Find where the given text appears and provide that cell's center as [X, Y] coordinate. 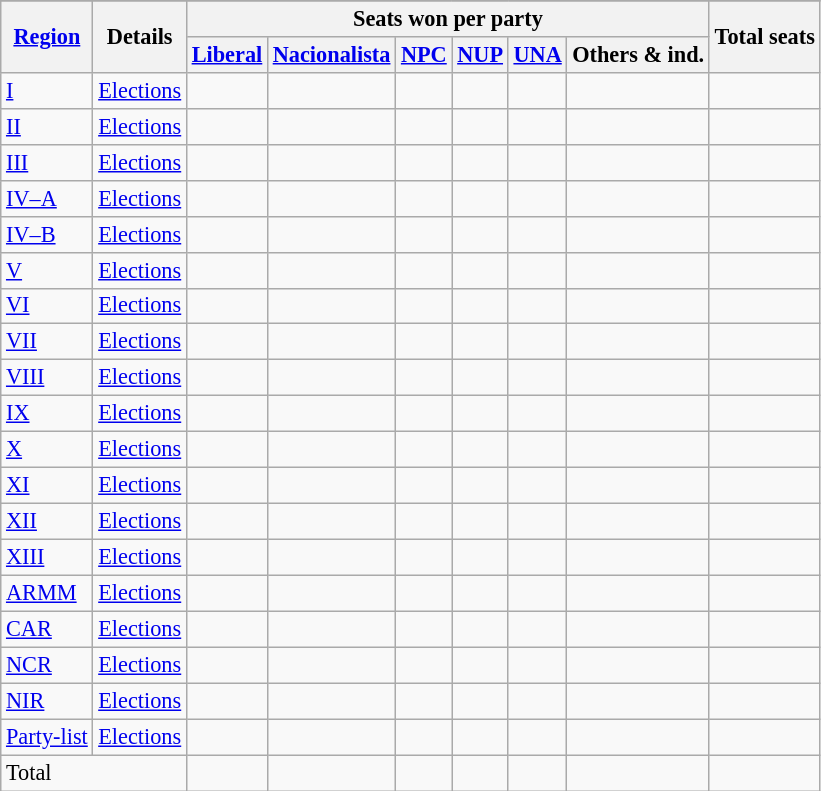
NPC [424, 55]
Party-list [47, 737]
Total seats [764, 37]
Seats won per party [448, 19]
IV–B [47, 234]
V [47, 270]
VII [47, 342]
Total [94, 773]
XIII [47, 557]
ARMM [47, 593]
IV–A [47, 198]
Nacionalista [331, 55]
VI [47, 306]
Liberal [226, 55]
XII [47, 521]
III [47, 162]
XI [47, 485]
Others & ind. [638, 55]
Details [140, 37]
NCR [47, 665]
UNA [538, 55]
NIR [47, 701]
Region [47, 37]
IX [47, 414]
X [47, 450]
VIII [47, 378]
II [47, 126]
NUP [480, 55]
I [47, 90]
CAR [47, 629]
